Return the (x, y) coordinate for the center point of the cell that contains the specified text.  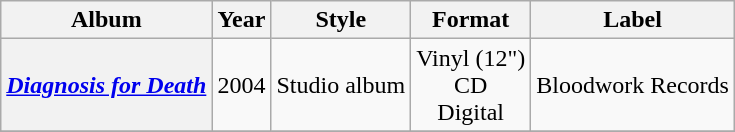
Studio album (341, 85)
Album (106, 20)
Year (242, 20)
Label (633, 20)
Bloodwork Records (633, 85)
Style (341, 20)
Vinyl (12") CD Digital (471, 85)
Diagnosis for Death (106, 85)
2004 (242, 85)
Format (471, 20)
